Extract the [x, y] coordinate from the center of the cell holding the provided text.  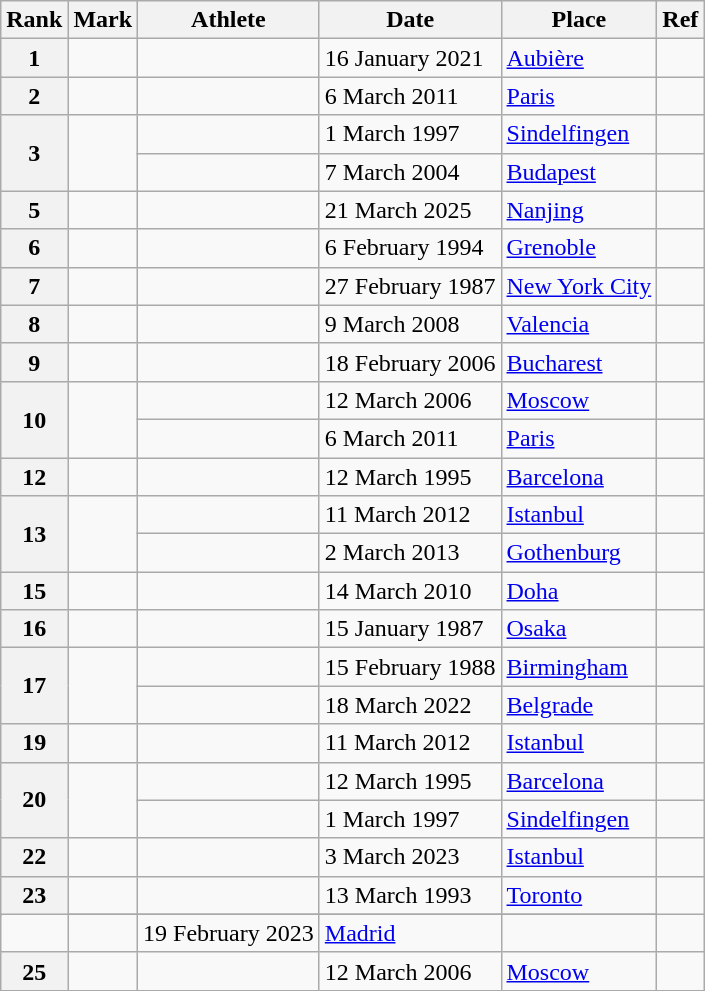
6 [34, 248]
Aubière [579, 58]
20 [34, 800]
6 February 1994 [410, 248]
Bucharest [579, 362]
8 [34, 324]
Doha [579, 591]
Date [410, 20]
Rank [34, 20]
15 February 1988 [410, 667]
Nanjing [579, 210]
16 January 2021 [410, 58]
22 [34, 857]
Madrid [410, 933]
21 March 2025 [410, 210]
3 [34, 153]
2 [34, 96]
Gothenburg [579, 553]
1 [34, 58]
19 February 2023 [229, 933]
9 March 2008 [410, 324]
Mark [103, 20]
19 [34, 743]
New York City [579, 286]
Valencia [579, 324]
Belgrade [579, 705]
Athlete [229, 20]
Place [579, 20]
13 [34, 534]
10 [34, 419]
3 March 2023 [410, 857]
Grenoble [579, 248]
2 March 2013 [410, 553]
15 [34, 591]
7 March 2004 [410, 172]
Toronto [579, 895]
17 [34, 686]
18 March 2022 [410, 705]
18 February 2006 [410, 362]
9 [34, 362]
25 [34, 971]
Ref [680, 20]
Birmingham [579, 667]
23 [34, 895]
14 March 2010 [410, 591]
Osaka [579, 629]
13 March 1993 [410, 895]
7 [34, 286]
12 [34, 477]
15 January 1987 [410, 629]
16 [34, 629]
5 [34, 210]
Budapest [579, 172]
27 February 1987 [410, 286]
